From the cell containing the given text, extract its center point as [X, Y] coordinate. 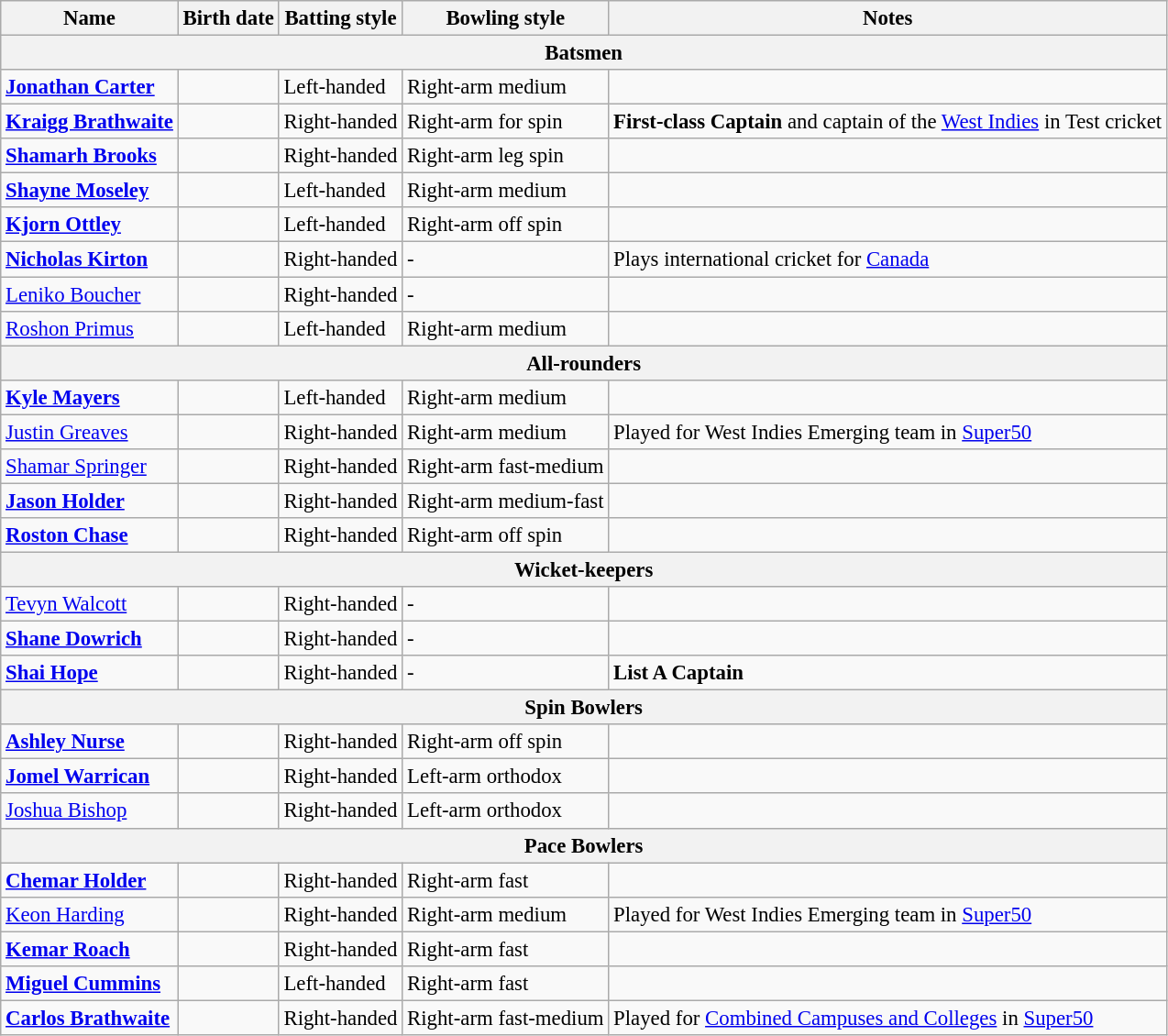
Tevyn Walcott [90, 604]
Shamarh Brooks [90, 156]
Right-arm medium-fast [506, 501]
Batting style [341, 18]
Carlos Brathwaite [90, 1018]
Jomel Warrican [90, 777]
Kyle Mayers [90, 397]
Shayne Moseley [90, 191]
All-rounders [584, 363]
Played for Combined Campuses and Colleges in Super50 [887, 1018]
Spin Bowlers [584, 708]
Justin Greaves [90, 432]
Shane Dowrich [90, 639]
Roshon Primus [90, 328]
Joshua Bishop [90, 811]
Kraigg Brathwaite [90, 122]
Leniko Boucher [90, 294]
Miguel Cummins [90, 984]
Shamar Springer [90, 467]
Notes [887, 18]
Kemar Roach [90, 949]
Jason Holder [90, 501]
Bowling style [506, 18]
Birth date [228, 18]
First-class Captain and captain of the West Indies in Test cricket [887, 122]
Plays international cricket for Canada [887, 259]
Name [90, 18]
Nicholas Kirton [90, 259]
Jonathan Carter [90, 87]
Ashley Nurse [90, 742]
Roston Chase [90, 535]
Wicket-keepers [584, 569]
Chemar Holder [90, 880]
List A Captain [887, 673]
Kjorn Ottley [90, 225]
Right-arm for spin [506, 122]
Pace Bowlers [584, 845]
Right-arm leg spin [506, 156]
Batsmen [584, 53]
Shai Hope [90, 673]
Keon Harding [90, 914]
